Determine the [x, y] coordinate at the center of the cell enclosing the given text.  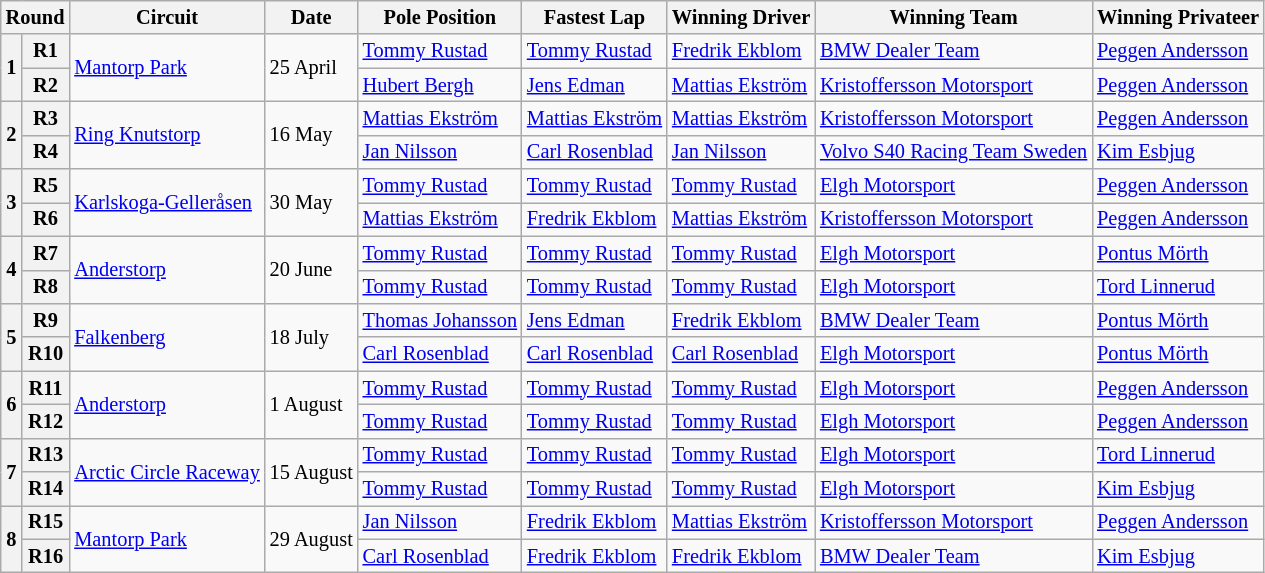
R8 [46, 287]
16 May [312, 134]
Round [36, 17]
Winning Privateer [1178, 17]
Fastest Lap [594, 17]
R3 [46, 118]
Winning Driver [741, 17]
6 [12, 404]
R7 [46, 253]
29 August [312, 538]
Winning Team [954, 17]
Falkenberg [166, 336]
R16 [46, 556]
Thomas Johansson [440, 320]
R1 [46, 51]
Hubert Bergh [440, 85]
R2 [46, 85]
4 [12, 270]
Volvo S40 Racing Team Sweden [954, 152]
7 [12, 472]
15 August [312, 472]
18 July [312, 336]
Circuit [166, 17]
R5 [46, 186]
R14 [46, 489]
R12 [46, 421]
2 [12, 134]
R11 [46, 388]
Date [312, 17]
R15 [46, 522]
3 [12, 202]
Ring Knutstorp [166, 134]
Karlskoga-Gelleråsen [166, 202]
R4 [46, 152]
20 June [312, 270]
1 August [312, 404]
8 [12, 538]
R9 [46, 320]
1 [12, 68]
R13 [46, 455]
5 [12, 336]
Arctic Circle Raceway [166, 472]
R6 [46, 219]
25 April [312, 68]
R10 [46, 354]
30 May [312, 202]
Pole Position [440, 17]
